Scan for the cell matching the given text and deliver its (X, Y) coordinate at center. 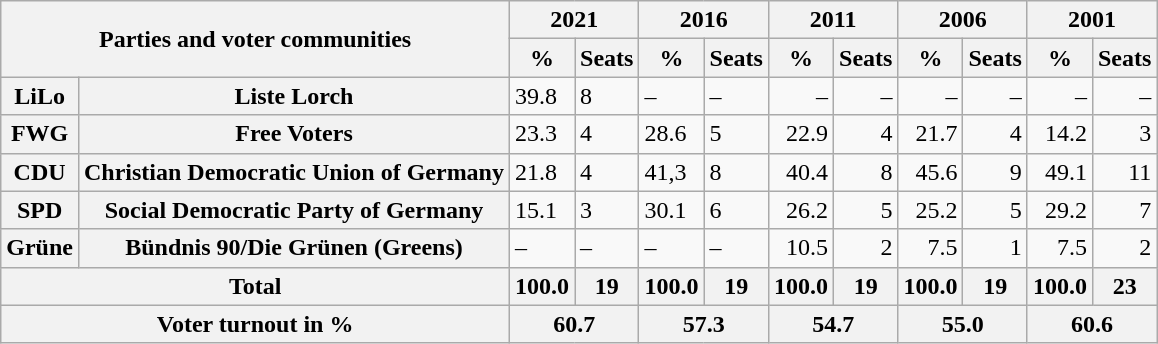
9 (995, 172)
2016 (704, 20)
55.0 (962, 324)
Voter turnout in % (256, 324)
22.9 (800, 134)
Free Voters (294, 134)
23 (1124, 286)
Christian Democratic Union of Germany (294, 172)
11 (1124, 172)
29.2 (1060, 210)
23.3 (542, 134)
41,3 (672, 172)
60.6 (1092, 324)
2001 (1092, 20)
57.3 (704, 324)
FWG (40, 134)
14.2 (1060, 134)
LiLo (40, 96)
Grüne (40, 248)
49.1 (1060, 172)
40.4 (800, 172)
7 (1124, 210)
60.7 (574, 324)
Total (256, 286)
CDU (40, 172)
30.1 (672, 210)
39.8 (542, 96)
Liste Lorch (294, 96)
28.6 (672, 134)
21.8 (542, 172)
Social Democratic Party of Germany (294, 210)
Parties and voter communities (256, 39)
Bündnis 90/Die Grünen (Greens) (294, 248)
45.6 (930, 172)
2006 (962, 20)
10.5 (800, 248)
2011 (832, 20)
15.1 (542, 210)
21.7 (930, 134)
2021 (574, 20)
6 (736, 210)
25.2 (930, 210)
54.7 (832, 324)
1 (995, 248)
SPD (40, 210)
26.2 (800, 210)
